Find where the given text appears and provide that cell's center as [x, y] coordinate. 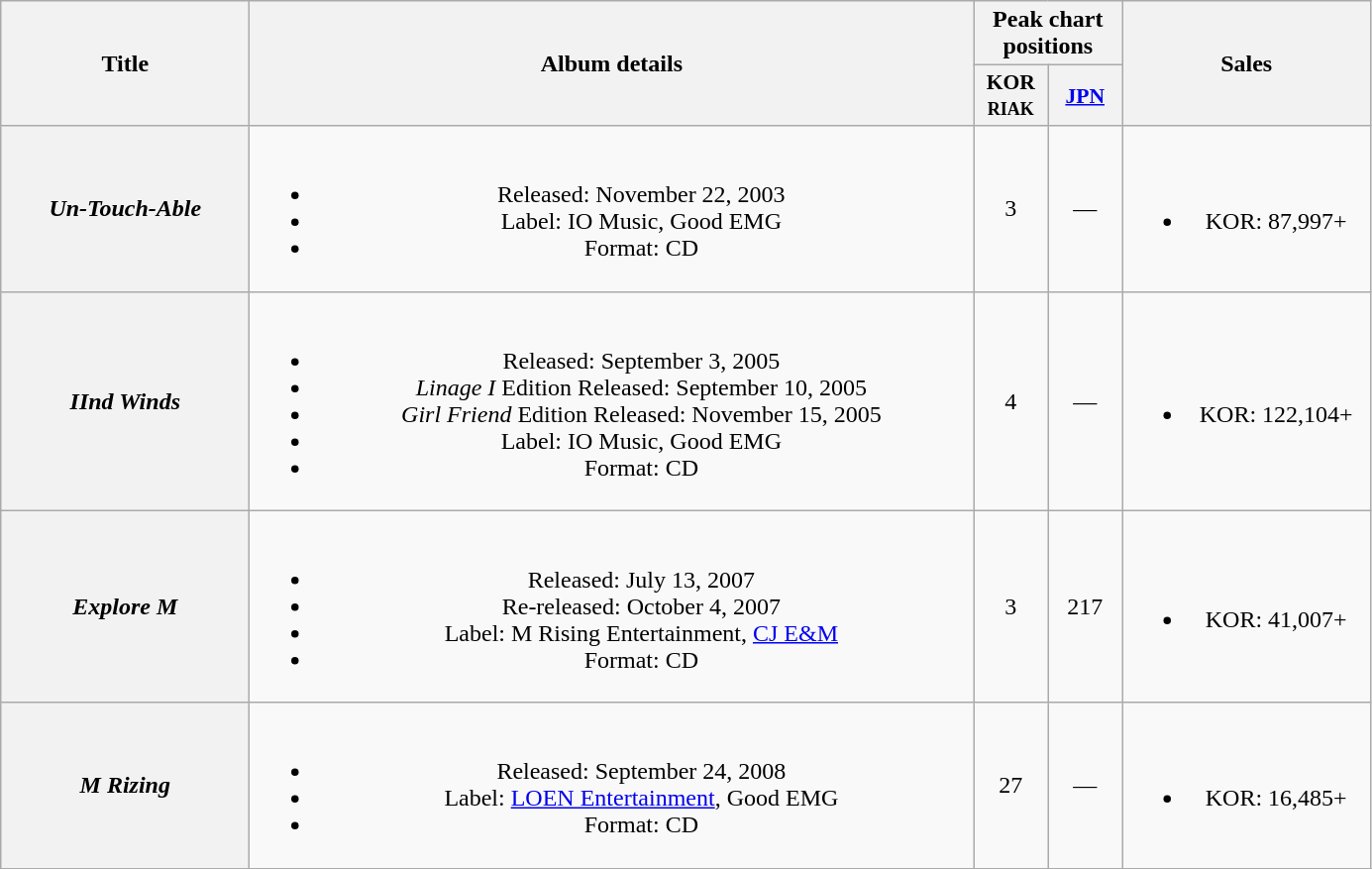
KOR: 122,104+ [1246, 400]
KOR: 87,997+ [1246, 208]
Released: November 22, 2003Label: IO Music, Good EMGFormat: CD [612, 208]
Explore M [125, 606]
KOR: 41,007+ [1246, 606]
KORRIAK [1010, 95]
KOR: 16,485+ [1246, 785]
Released: July 13, 2007Re-released: October 4, 2007Label: M Rising Entertainment, CJ E&MFormat: CD [612, 606]
Title [125, 63]
Released: September 24, 2008Label: LOEN Entertainment, Good EMGFormat: CD [612, 785]
Un-Touch-Able [125, 208]
JPN [1086, 95]
4 [1010, 400]
27 [1010, 785]
M Rizing [125, 785]
Sales [1246, 63]
Peak chart positions [1048, 34]
217 [1086, 606]
IInd Winds [125, 400]
Album details [612, 63]
